Capture the cell that displays the provided text and extract its [X, Y] central coordinate. 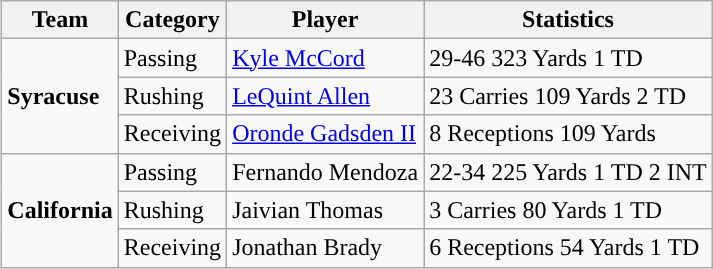
22-34 225 Yards 1 TD 2 INT [568, 172]
Team [60, 20]
Fernando Mendoza [326, 172]
LeQuint Allen [326, 96]
23 Carries 109 Yards 2 TD [568, 96]
Syracuse [60, 96]
Kyle McCord [326, 58]
California [60, 210]
Jaivian Thomas [326, 210]
Statistics [568, 20]
Player [326, 20]
3 Carries 80 Yards 1 TD [568, 210]
8 Receptions 109 Yards [568, 134]
29-46 323 Yards 1 TD [568, 58]
Jonathan Brady [326, 248]
Category [172, 20]
6 Receptions 54 Yards 1 TD [568, 248]
Oronde Gadsden II [326, 134]
